Find where the given text appears and provide that cell's center as (X, Y) coordinate. 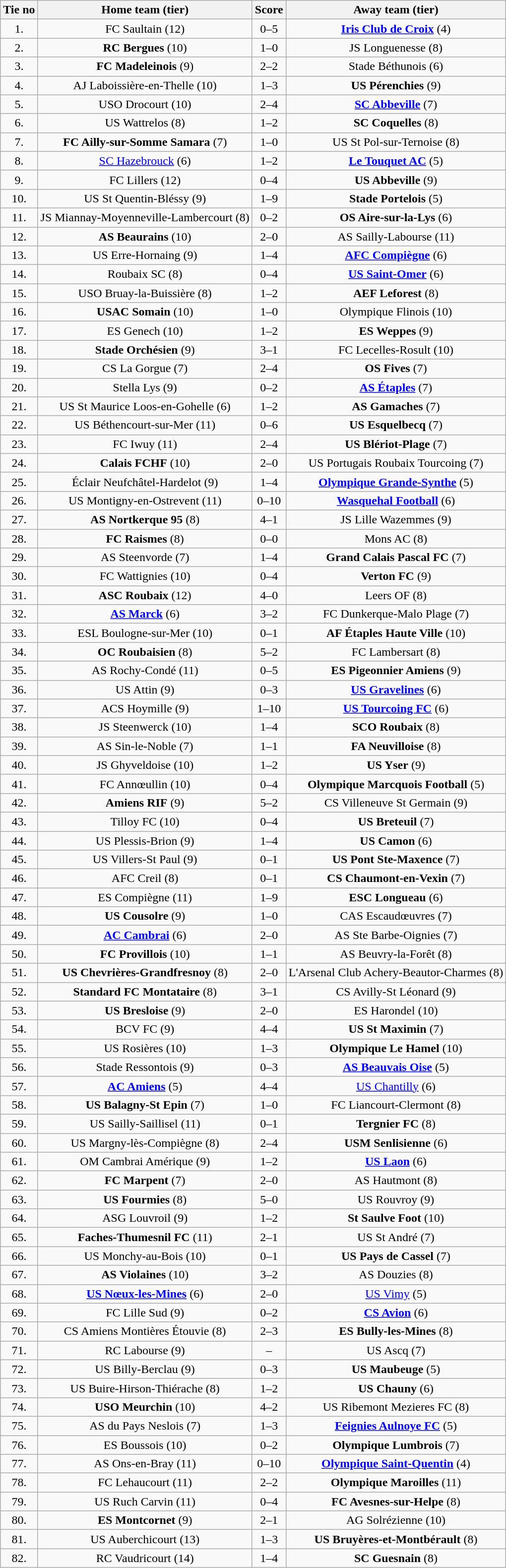
US Laon (6) (396, 1162)
US Ascq (7) (396, 1350)
66. (19, 1256)
48. (19, 916)
Olympique Saint-Quentin (4) (396, 1464)
OM Cambrai Amérique (9) (145, 1162)
FC Marpent (7) (145, 1181)
L'Arsenal Club Achery-Beautor-Charmes (8) (396, 973)
46. (19, 878)
AEF Leforest (8) (396, 293)
AS Steenvorde (7) (145, 558)
US St Maximin (7) (396, 1029)
39. (19, 746)
Standard FC Montataire (8) (145, 992)
AS Sailly-Labourse (11) (396, 237)
62. (19, 1181)
Le Touquet AC (5) (396, 161)
AS Beauvais Oise (5) (396, 1067)
Stade Portelois (5) (396, 198)
US Breteuil (7) (396, 821)
US Béthencourt-sur-Mer (11) (145, 425)
RC Vaudricourt (14) (145, 1558)
Stade Béthunois (6) (396, 66)
ES Weppes (9) (396, 331)
47. (19, 897)
7. (19, 142)
21. (19, 406)
US Balagny-St Epin (7) (145, 1105)
ASC Roubaix (12) (145, 595)
US Sailly-Saillisel (11) (145, 1124)
US St Quentin-Bléssy (9) (145, 198)
CS Avilly-St Léonard (9) (396, 992)
16. (19, 312)
CS La Gorgue (7) (145, 369)
US Rouvroy (9) (396, 1199)
US St André (7) (396, 1237)
61. (19, 1162)
AS Douzies (8) (396, 1275)
Olympique Maroilles (11) (396, 1483)
34. (19, 652)
CS Amiens Montières Étouvie (8) (145, 1331)
25. (19, 482)
ACS Hoymille (9) (145, 708)
43. (19, 821)
FC Liancourt-Clermont (8) (396, 1105)
ES Pigeonnier Amiens (9) (396, 671)
Olympique Flinois (10) (396, 312)
ESL Boulogne-sur-Mer (10) (145, 633)
FC Madeleinois (9) (145, 66)
AS Rochy-Condé (11) (145, 671)
AS Ons-en-Bray (11) (145, 1464)
ES Harondel (10) (396, 1010)
73. (19, 1388)
US Pays de Cassel (7) (396, 1256)
Faches-Thumesnil FC (11) (145, 1237)
ES Compiègne (11) (145, 897)
26. (19, 501)
59. (19, 1124)
US Camon (6) (396, 841)
USM Senlisienne (6) (396, 1142)
FC Lehaucourt (11) (145, 1483)
9. (19, 180)
CAS Escaudœuvres (7) (396, 916)
Leers OF (8) (396, 595)
58. (19, 1105)
81. (19, 1539)
ESC Longueau (6) (396, 897)
– (269, 1350)
27. (19, 519)
82. (19, 1558)
JS Longuenesse (8) (396, 48)
FC Iwuy (11) (145, 444)
US Wattrelos (8) (145, 123)
72. (19, 1369)
4–2 (269, 1407)
31. (19, 595)
AS du Pays Neslois (7) (145, 1426)
4. (19, 85)
RC Labourse (9) (145, 1350)
US Nœux-les-Mines (6) (145, 1294)
CS Villeneuve St Germain (9) (396, 803)
17. (19, 331)
CS Chaumont-en-Vexin (7) (396, 878)
Grand Calais Pascal FC (7) (396, 558)
3. (19, 66)
Feignies Aulnoye FC (5) (396, 1426)
0–6 (269, 425)
USO Drocourt (10) (145, 104)
AS Ste Barbe-Oignies (7) (396, 935)
29. (19, 558)
Away team (tier) (396, 10)
US Buire-Hirson-Thiérache (8) (145, 1388)
AS Hautmont (8) (396, 1181)
US St Maurice Loos-en-Gohelle (6) (145, 406)
12. (19, 237)
FC Provillois (10) (145, 954)
28. (19, 538)
70. (19, 1331)
US Portugais Roubaix Tourcoing (7) (396, 463)
AG Solrézienne (10) (396, 1520)
80. (19, 1520)
SCO Roubaix (8) (396, 727)
41. (19, 784)
ES Bully-les-Mines (8) (396, 1331)
SC Abbeville (7) (396, 104)
Stade Ressontois (9) (145, 1067)
AS Étaples (7) (396, 387)
14. (19, 274)
1. (19, 29)
68. (19, 1294)
US Attin (9) (145, 690)
FC Lecelles-Rosult (10) (396, 350)
JS Steenwerck (10) (145, 727)
Olympique Grande-Synthe (5) (396, 482)
Amiens RIF (9) (145, 803)
St Saulve Foot (10) (396, 1218)
US Rosières (10) (145, 1048)
63. (19, 1199)
US Cousolre (9) (145, 916)
ES Genech (10) (145, 331)
AJ Laboissière-en-Thelle (10) (145, 85)
11. (19, 217)
ASG Louvroil (9) (145, 1218)
Olympique Marcquois Football (5) (396, 784)
JS Lille Wazemmes (9) (396, 519)
CS Avion (6) (396, 1313)
30. (19, 576)
US Saint-Omer (6) (396, 274)
33. (19, 633)
23. (19, 444)
36. (19, 690)
AC Cambrai (6) (145, 935)
SC Coquelles (8) (396, 123)
US Yser (9) (396, 765)
AF Étaples Haute Ville (10) (396, 633)
55. (19, 1048)
56. (19, 1067)
US Erre-Hornaing (9) (145, 255)
10. (19, 198)
5–0 (269, 1199)
FC Avesnes-sur-Helpe (8) (396, 1502)
FC Annœullin (10) (145, 784)
22. (19, 425)
USO Bruay-la-Buissière (8) (145, 293)
69. (19, 1313)
AS Beuvry-la-Forêt (8) (396, 954)
BCV FC (9) (145, 1029)
18. (19, 350)
13. (19, 255)
37. (19, 708)
60. (19, 1142)
67. (19, 1275)
64. (19, 1218)
FC Ailly-sur-Somme Samara (7) (145, 142)
Roubaix SC (8) (145, 274)
Calais FCHF (10) (145, 463)
Mons AC (8) (396, 538)
Tie no (19, 10)
Score (269, 10)
US Montigny-en-Ostrevent (11) (145, 501)
52. (19, 992)
US Villers-St Paul (9) (145, 860)
15. (19, 293)
AS Sin-le-Noble (7) (145, 746)
AFC Compiègne (6) (396, 255)
75. (19, 1426)
Tergnier FC (8) (396, 1124)
US Maubeuge (5) (396, 1369)
AS Gamaches (7) (396, 406)
FC Lambersart (8) (396, 652)
Home team (tier) (145, 10)
FC Dunkerque-Malo Plage (7) (396, 614)
78. (19, 1483)
US Gravelines (6) (396, 690)
Wasquehal Football (6) (396, 501)
38. (19, 727)
US Fourmies (8) (145, 1199)
19. (19, 369)
US Chantilly (6) (396, 1086)
2. (19, 48)
US Monchy-au-Bois (10) (145, 1256)
76. (19, 1445)
53. (19, 1010)
44. (19, 841)
8. (19, 161)
FC Lillers (12) (145, 180)
US Tourcoing FC (6) (396, 708)
Olympique Le Hamel (10) (396, 1048)
79. (19, 1502)
71. (19, 1350)
Verton FC (9) (396, 576)
Tilloy FC (10) (145, 821)
US Pérenchies (9) (396, 85)
AS Marck (6) (145, 614)
65. (19, 1237)
Iris Club de Croix (4) (396, 29)
US Auberchicourt (13) (145, 1539)
OS Aire-sur-la-Lys (6) (396, 217)
OC Roubaisien (8) (145, 652)
20. (19, 387)
AS Nortkerque 95 (8) (145, 519)
US Plessis-Brion (9) (145, 841)
AC Amiens (5) (145, 1086)
AS Violaines (10) (145, 1275)
JS Ghyveldoise (10) (145, 765)
4–1 (269, 519)
Olympique Lumbrois (7) (396, 1445)
US St Pol-sur-Ternoise (8) (396, 142)
74. (19, 1407)
4–0 (269, 595)
FC Wattignies (10) (145, 576)
FC Raismes (8) (145, 538)
US Bresloise (9) (145, 1010)
Stade Orchésien (9) (145, 350)
US Chauny (6) (396, 1388)
OS Fives (7) (396, 369)
US Margny-lès-Compiègne (8) (145, 1142)
FC Saultain (12) (145, 29)
49. (19, 935)
2–3 (269, 1331)
57. (19, 1086)
ES Montcornet (9) (145, 1520)
US Vimy (5) (396, 1294)
JS Miannay-Moyenneville-Lambercourt (8) (145, 217)
Éclair Neufchâtel-Hardelot (9) (145, 482)
45. (19, 860)
54. (19, 1029)
US Esquelbecq (7) (396, 425)
SC Hazebrouck (6) (145, 161)
51. (19, 973)
40. (19, 765)
AS Beaurains (10) (145, 237)
Stella Lys (9) (145, 387)
USO Meurchin (10) (145, 1407)
0–0 (269, 538)
US Pont Ste-Maxence (7) (396, 860)
FC Lille Sud (9) (145, 1313)
ES Boussois (10) (145, 1445)
US Abbeville (9) (396, 180)
US Bruyères-et-Montbérault (8) (396, 1539)
USAC Somain (10) (145, 312)
US Blériot-Plage (7) (396, 444)
5. (19, 104)
35. (19, 671)
FA Neuvilloise (8) (396, 746)
SC Guesnain (8) (396, 1558)
US Chevrières-Grandfresnoy (8) (145, 973)
24. (19, 463)
AFC Creil (8) (145, 878)
RC Bergues (10) (145, 48)
50. (19, 954)
77. (19, 1464)
US Ribemont Mezieres FC (8) (396, 1407)
US Ruch Carvin (11) (145, 1502)
42. (19, 803)
32. (19, 614)
US Billy-Berclau (9) (145, 1369)
1–10 (269, 708)
6. (19, 123)
